Provide the [x, y] coordinate of the cell's center where the given text is located.  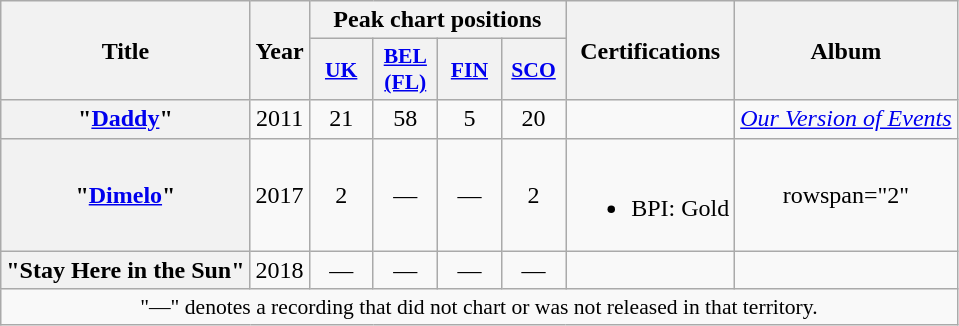
5 [469, 119]
Peak chart positions [437, 20]
Title [126, 50]
rowspan="2" [846, 194]
Certifications [650, 50]
58 [405, 119]
2011 [280, 119]
BEL(FL) [405, 70]
FIN [469, 70]
Our Version of Events [846, 119]
BPI: Gold [650, 194]
Album [846, 50]
2018 [280, 270]
Year [280, 50]
"Dimelo" [126, 194]
SCO [533, 70]
"Stay Here in the Sun" [126, 270]
20 [533, 119]
UK [341, 70]
21 [341, 119]
"Daddy" [126, 119]
2017 [280, 194]
"—" denotes a recording that did not chart or was not released in that territory. [479, 307]
